Determine the [X, Y] coordinate at the center of the cell enclosing the given text.  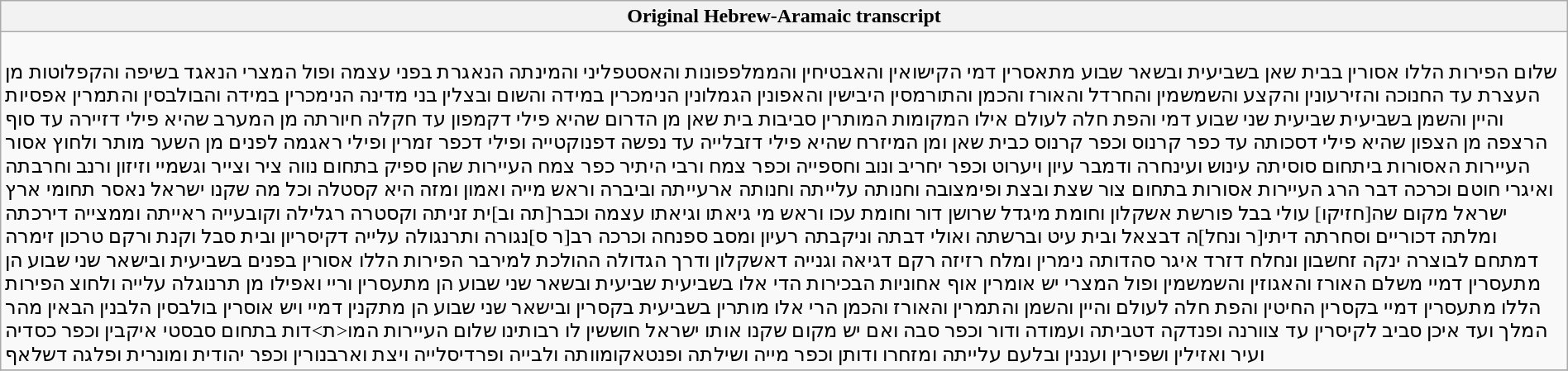
Original Hebrew-Aramaic transcript [784, 17]
